From the cell containing the given text, extract its center point as [X, Y] coordinate. 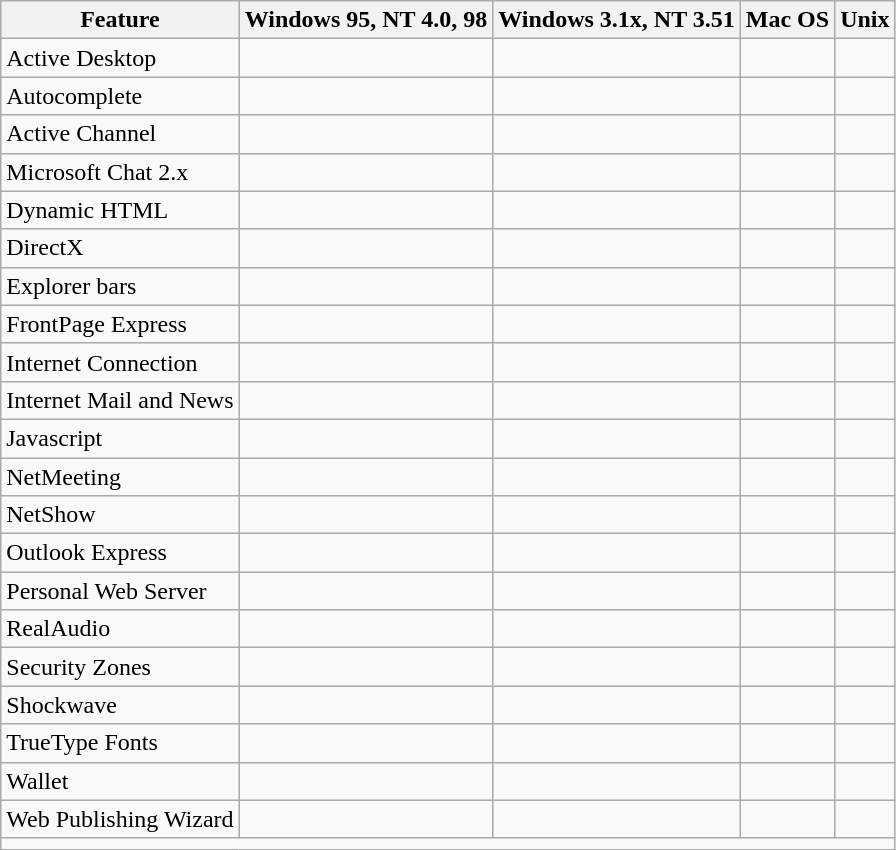
Windows 95, NT 4.0, 98 [366, 20]
Autocomplete [120, 96]
NetMeeting [120, 477]
Outlook Express [120, 553]
Wallet [120, 781]
Security Zones [120, 667]
RealAudio [120, 629]
Personal Web Server [120, 591]
NetShow [120, 515]
FrontPage Express [120, 324]
Feature [120, 20]
Explorer bars [120, 286]
Internet Connection [120, 362]
TrueType Fonts [120, 743]
Unix [865, 20]
Dynamic HTML [120, 210]
Microsoft Chat 2.x [120, 172]
Active Channel [120, 134]
Mac OS [787, 20]
Windows 3.1x, NT 3.51 [617, 20]
Active Desktop [120, 58]
DirectX [120, 248]
Internet Mail and News [120, 400]
Web Publishing Wizard [120, 819]
Javascript [120, 438]
Shockwave [120, 705]
